From the cell containing the given text, extract its center point as (X, Y) coordinate. 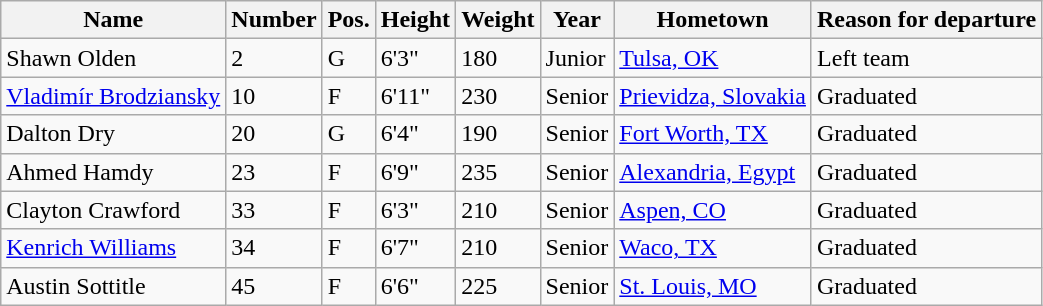
Tulsa, OK (713, 58)
6'9" (415, 172)
6'11" (415, 96)
235 (498, 172)
23 (274, 172)
Alexandria, Egypt (713, 172)
230 (498, 96)
6'7" (415, 248)
33 (274, 210)
Fort Worth, TX (713, 134)
Clayton Crawford (114, 210)
190 (498, 134)
6'4" (415, 134)
Name (114, 20)
Kenrich Williams (114, 248)
Shawn Olden (114, 58)
6'6" (415, 286)
Left team (926, 58)
Waco, TX (713, 248)
10 (274, 96)
Pos. (348, 20)
20 (274, 134)
Dalton Dry (114, 134)
Ahmed Hamdy (114, 172)
Prievidza, Slovakia (713, 96)
34 (274, 248)
Austin Sottitle (114, 286)
45 (274, 286)
Weight (498, 20)
Junior (577, 58)
Vladimír Brodziansky (114, 96)
St. Louis, MO (713, 286)
225 (498, 286)
180 (498, 58)
Year (577, 20)
2 (274, 58)
Hometown (713, 20)
Reason for departure (926, 20)
Number (274, 20)
Height (415, 20)
Aspen, CO (713, 210)
